Return the [x, y] coordinate for the center point of the cell that contains the specified text.  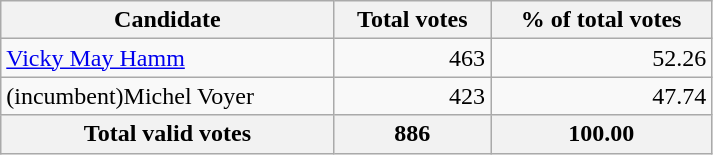
463 [412, 58]
47.74 [602, 96]
423 [412, 96]
% of total votes [602, 20]
Total valid votes [168, 134]
Candidate [168, 20]
52.26 [602, 58]
886 [412, 134]
Total votes [412, 20]
(incumbent)Michel Voyer [168, 96]
100.00 [602, 134]
Vicky May Hamm [168, 58]
